Find where the given text appears and provide that cell's center as (x, y) coordinate. 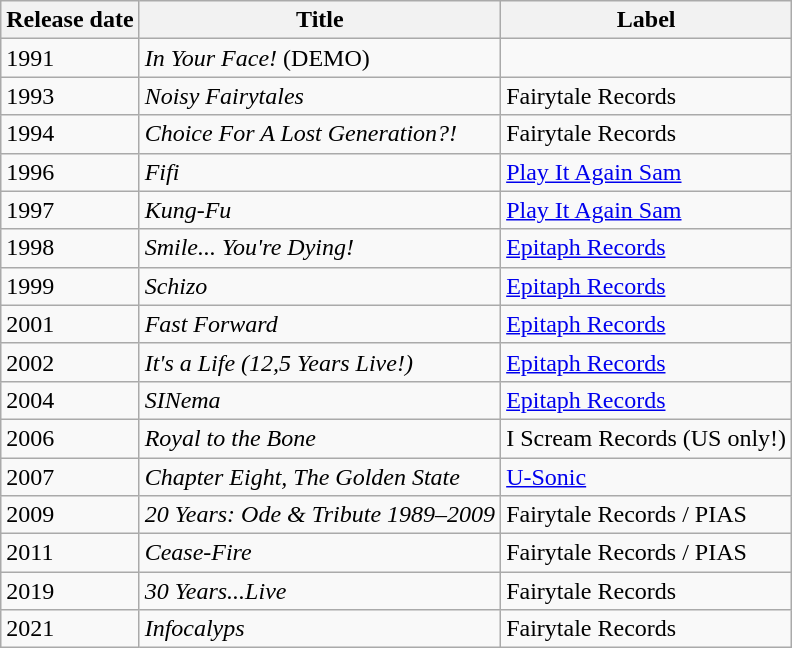
Chapter Eight, The Golden State (320, 477)
1997 (70, 210)
Noisy Fairytales (320, 96)
2006 (70, 438)
Choice For A Lost Generation?! (320, 134)
2009 (70, 515)
2002 (70, 362)
1993 (70, 96)
Fast Forward (320, 324)
2019 (70, 591)
Schizo (320, 286)
I Scream Records (US only!) (646, 438)
Fifi (320, 172)
Royal to the Bone (320, 438)
Cease-Fire (320, 553)
1994 (70, 134)
Label (646, 20)
Title (320, 20)
30 Years...Live (320, 591)
Infocalyps (320, 629)
Kung-Fu (320, 210)
U-Sonic (646, 477)
1998 (70, 248)
In Your Face! (DEMO) (320, 58)
1996 (70, 172)
20 Years: Ode & Tribute 1989–2009 (320, 515)
2021 (70, 629)
It's a Life (12,5 Years Live!) (320, 362)
2011 (70, 553)
2004 (70, 400)
Smile... You're Dying! (320, 248)
Release date (70, 20)
SINema (320, 400)
1999 (70, 286)
2001 (70, 324)
2007 (70, 477)
1991 (70, 58)
